Provide the [x, y] coordinate of the cell's center where the given text is located.  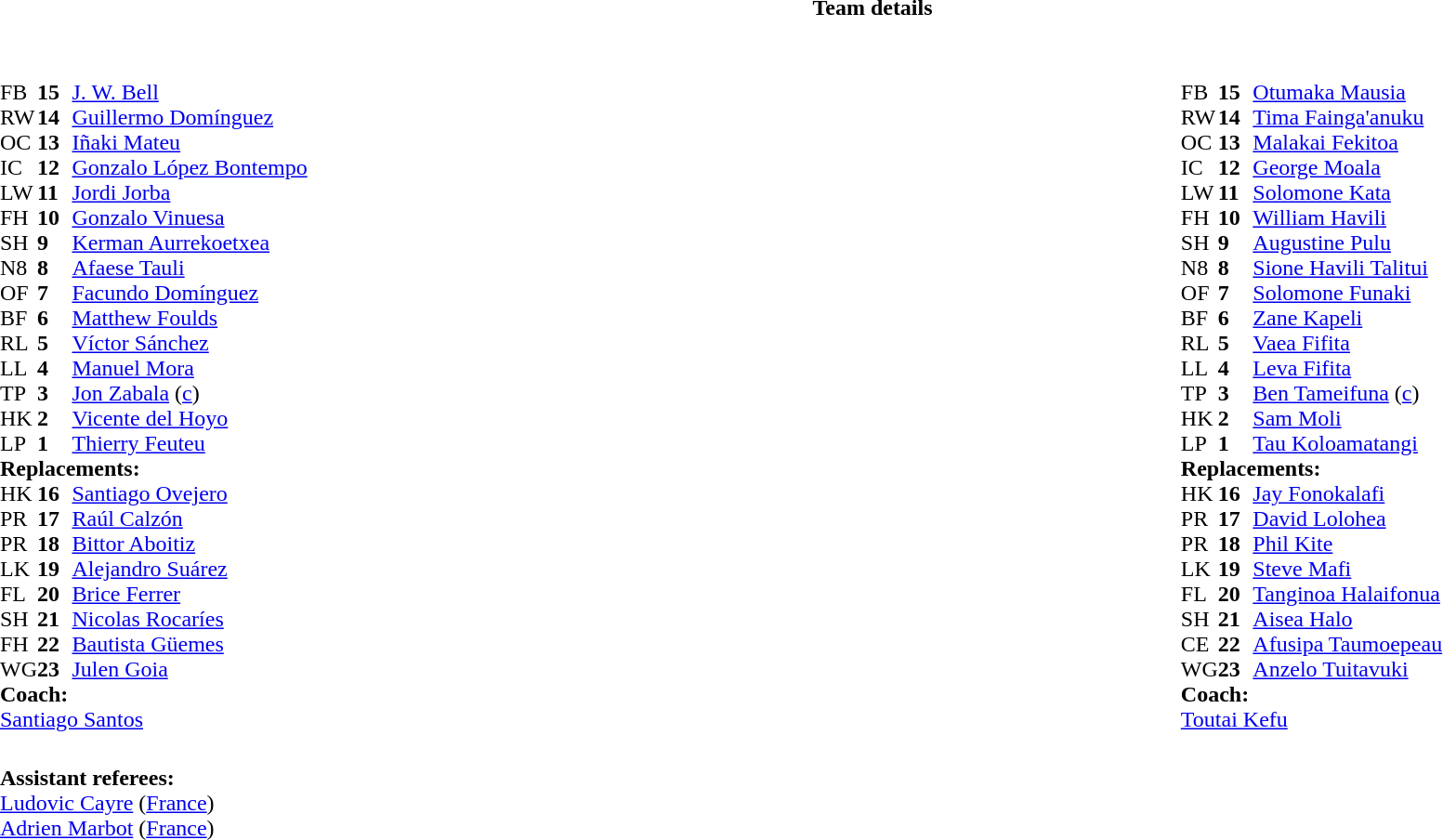
William Havili [1347, 217]
Anzelo Tuitavuki [1347, 669]
Solomone Funaki [1347, 294]
George Moala [1347, 167]
Thierry Feuteu [190, 444]
CE [1200, 645]
Solomone Kata [1347, 193]
Jay Fonokalafi [1347, 494]
Kerman Aurrekoetxea [190, 243]
J. W. Bell [190, 93]
Tau Koloamatangi [1347, 444]
Nicolas Rocaríes [190, 619]
Afusipa Taumoepeau [1347, 645]
Gonzalo López Bontempo [190, 167]
Aisea Halo [1347, 619]
David Lolohea [1347, 518]
Vicente del Hoyo [190, 418]
Bittor Aboitiz [190, 545]
Vaea Fifita [1347, 344]
Alejandro Suárez [190, 569]
Julen Goia [190, 669]
Matthew Foulds [190, 318]
Otumaka Mausia [1347, 93]
Jordi Jorba [190, 193]
Bautista Güemes [190, 645]
Leva Fifita [1347, 368]
Santiago Santos [154, 719]
Toutai Kefu [1312, 719]
Steve Mafi [1347, 569]
Sam Moli [1347, 418]
Santiago Ovejero [190, 494]
Phil Kite [1347, 545]
Zane Kapeli [1347, 318]
Augustine Pulu [1347, 243]
Facundo Domínguez [190, 294]
Tanginoa Halaifonua [1347, 595]
Iñaki Mateu [190, 143]
Víctor Sánchez [190, 344]
Gonzalo Vinuesa [190, 217]
Guillermo Domínguez [190, 117]
Tima Fainga'anuku [1347, 117]
Sione Havili Talitui [1347, 268]
Manuel Mora [190, 368]
Brice Ferrer [190, 595]
Raúl Calzón [190, 518]
Afaese Tauli [190, 268]
Ben Tameifuna (c) [1347, 394]
Jon Zabala (c) [190, 394]
Malakai Fekitoa [1347, 143]
